Detect which cell encompasses the target text, then output its (X, Y) center coordinate. 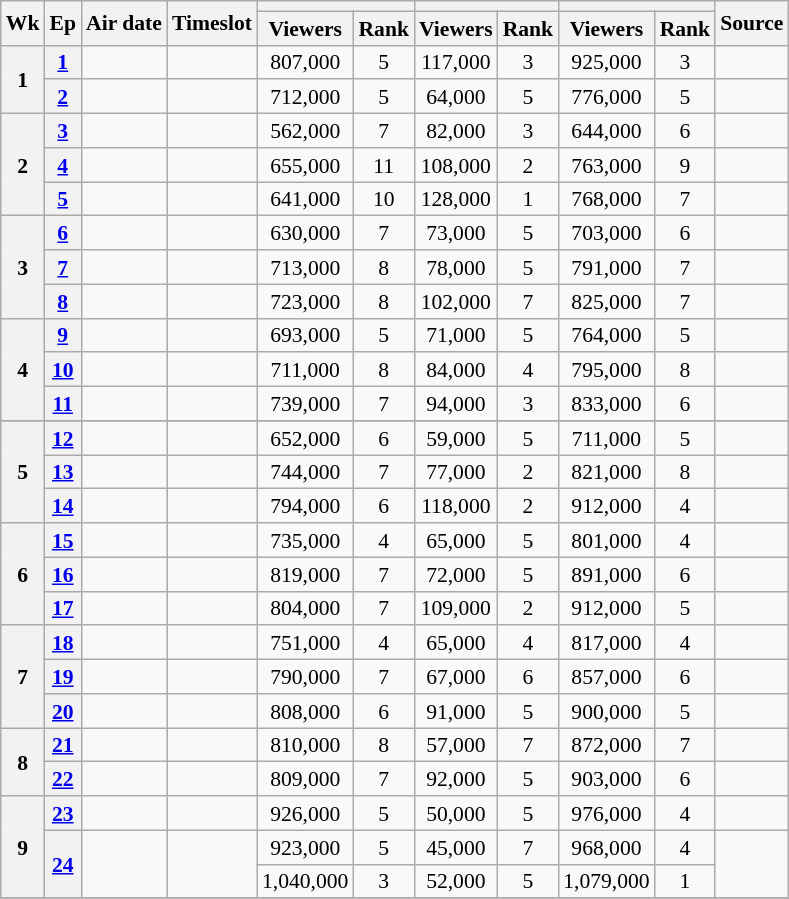
763,000 (606, 165)
976,000 (606, 813)
108,000 (456, 165)
59,000 (456, 438)
Ep (62, 23)
923,000 (305, 847)
77,000 (456, 472)
821,000 (606, 472)
109,000 (456, 608)
128,000 (456, 199)
19 (62, 677)
825,000 (606, 301)
652,000 (305, 438)
18 (62, 643)
57,000 (456, 745)
751,000 (305, 643)
21 (62, 745)
795,000 (606, 370)
630,000 (305, 233)
808,000 (305, 711)
968,000 (606, 847)
776,000 (606, 97)
807,000 (305, 62)
817,000 (606, 643)
16 (62, 574)
857,000 (606, 677)
24 (62, 864)
562,000 (305, 131)
735,000 (305, 540)
94,000 (456, 404)
82,000 (456, 131)
20 (62, 711)
903,000 (606, 779)
926,000 (305, 813)
833,000 (606, 404)
84,000 (456, 370)
1,040,000 (305, 881)
900,000 (606, 711)
744,000 (305, 472)
64,000 (456, 97)
73,000 (456, 233)
17 (62, 608)
810,000 (305, 745)
872,000 (606, 745)
794,000 (305, 506)
12 (62, 438)
693,000 (305, 335)
67,000 (456, 677)
739,000 (305, 404)
102,000 (456, 301)
92,000 (456, 779)
925,000 (606, 62)
891,000 (606, 574)
72,000 (456, 574)
71,000 (456, 335)
644,000 (606, 131)
804,000 (305, 608)
Source (752, 23)
50,000 (456, 813)
713,000 (305, 267)
791,000 (606, 267)
655,000 (305, 165)
764,000 (606, 335)
91,000 (456, 711)
Timeslot (212, 23)
45,000 (456, 847)
22 (62, 779)
1,079,000 (606, 881)
78,000 (456, 267)
14 (62, 506)
13 (62, 472)
118,000 (456, 506)
712,000 (305, 97)
52,000 (456, 881)
23 (62, 813)
15 (62, 540)
703,000 (606, 233)
117,000 (456, 62)
790,000 (305, 677)
801,000 (606, 540)
Wk (23, 23)
768,000 (606, 199)
723,000 (305, 301)
Air date (124, 23)
819,000 (305, 574)
809,000 (305, 779)
641,000 (305, 199)
